Find where the given text appears and provide that cell's center as (X, Y) coordinate. 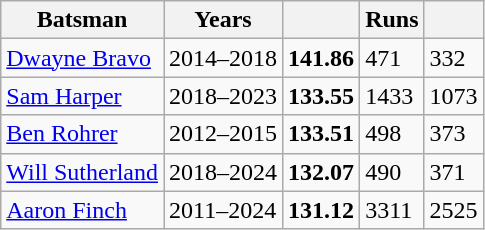
490 (392, 172)
332 (454, 58)
Will Sutherland (82, 172)
371 (454, 172)
Sam Harper (82, 96)
141.86 (322, 58)
498 (392, 134)
2014–2018 (224, 58)
1433 (392, 96)
131.12 (322, 210)
2525 (454, 210)
1073 (454, 96)
Batsman (82, 20)
373 (454, 134)
2018–2024 (224, 172)
133.55 (322, 96)
2018–2023 (224, 96)
132.07 (322, 172)
2012–2015 (224, 134)
3311 (392, 210)
471 (392, 58)
Ben Rohrer (82, 134)
Years (224, 20)
Runs (392, 20)
Dwayne Bravo (82, 58)
Aaron Finch (82, 210)
2011–2024 (224, 210)
133.51 (322, 134)
